For the text-containing cell, return its midpoint in [x, y] coordinate format. 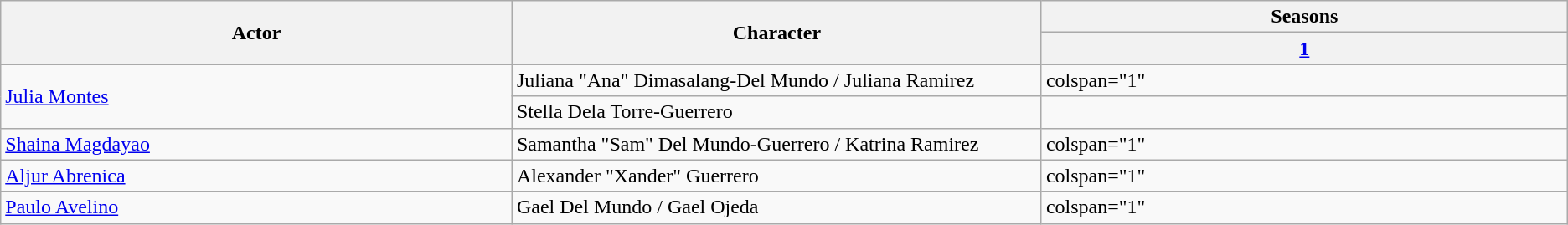
Character [776, 33]
Seasons [1304, 17]
1 [1304, 49]
Shaina Magdayao [256, 144]
Paulo Avelino [256, 207]
Juliana "Ana" Dimasalang-Del Mundo / Juliana Ramirez [776, 80]
Julia Montes [256, 96]
Stella Dela Torre-Guerrero [776, 112]
Alexander "Xander" Guerrero [776, 176]
Aljur Abrenica [256, 176]
Actor [256, 33]
Gael Del Mundo / Gael Ojeda [776, 207]
Samantha "Sam" Del Mundo-Guerrero / Katrina Ramirez [776, 144]
